Determine the [x, y] coordinate at the center of the cell enclosing the given text.  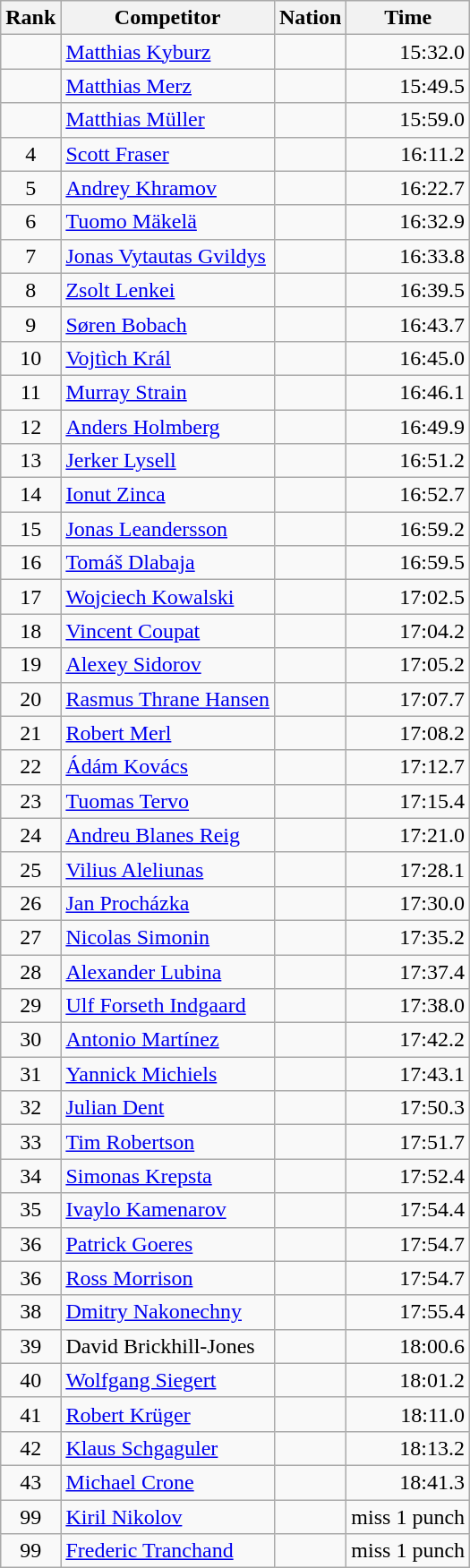
17:37.4 [408, 971]
16 [30, 563]
17:42.2 [408, 1040]
18:11.0 [408, 1414]
Julian Dent [168, 1108]
Tim Robertson [168, 1142]
17:07.7 [408, 699]
6 [30, 222]
Yannick Michiels [168, 1074]
Wolfgang Siegert [168, 1380]
Tuomo Mäkelä [168, 222]
Vilius Aleliunas [168, 869]
18 [30, 631]
Klaus Schgaguler [168, 1448]
21 [30, 733]
Jonas Leandersson [168, 529]
38 [30, 1312]
24 [30, 835]
17:12.7 [408, 767]
17:15.4 [408, 801]
17:04.2 [408, 631]
10 [30, 358]
Jonas Vytautas Gvildys [168, 256]
17:35.2 [408, 937]
16:51.2 [408, 461]
Jan Procházka [168, 903]
25 [30, 869]
28 [30, 971]
42 [30, 1448]
18:41.3 [408, 1482]
Ulf Forseth Indgaard [168, 1006]
17:28.1 [408, 869]
22 [30, 767]
27 [30, 937]
Competitor [168, 18]
26 [30, 903]
17:05.2 [408, 665]
30 [30, 1040]
Ionut Zinca [168, 495]
Jerker Lysell [168, 461]
15:59.0 [408, 120]
Vincent Coupat [168, 631]
15:32.0 [408, 52]
5 [30, 188]
16:45.0 [408, 358]
Matthias Merz [168, 86]
Patrick Goeres [168, 1244]
31 [30, 1074]
Michael Crone [168, 1482]
16:22.7 [408, 188]
16:33.8 [408, 256]
18:00.6 [408, 1346]
Dmitry Nakonechny [168, 1312]
Ádám Kovács [168, 767]
43 [30, 1482]
16:32.9 [408, 222]
17:08.2 [408, 733]
9 [30, 324]
15 [30, 529]
18:01.2 [408, 1380]
Andrey Khramov [168, 188]
16:39.5 [408, 290]
20 [30, 699]
Nicolas Simonin [168, 937]
17 [30, 597]
Frederic Tranchand [168, 1551]
16:52.7 [408, 495]
17:52.4 [408, 1176]
7 [30, 256]
15:49.5 [408, 86]
17:54.4 [408, 1210]
Ivaylo Kamenarov [168, 1210]
13 [30, 461]
11 [30, 392]
23 [30, 801]
18:13.2 [408, 1448]
Ross Morrison [168, 1278]
Rank [30, 18]
Zsolt Lenkei [168, 290]
Matthias Kyburz [168, 52]
Alexander Lubina [168, 971]
14 [30, 495]
Murray Strain [168, 392]
16:59.2 [408, 529]
Søren Bobach [168, 324]
29 [30, 1006]
17:21.0 [408, 835]
16:46.1 [408, 392]
19 [30, 665]
Alexey Sidorov [168, 665]
17:30.0 [408, 903]
Matthias Müller [168, 120]
12 [30, 427]
17:55.4 [408, 1312]
Robert Merl [168, 733]
40 [30, 1380]
16:11.2 [408, 154]
Tomáš Dlabaja [168, 563]
17:38.0 [408, 1006]
8 [30, 290]
Andreu Blanes Reig [168, 835]
Robert Krüger [168, 1414]
16:43.7 [408, 324]
17:50.3 [408, 1108]
39 [30, 1346]
Antonio Martínez [168, 1040]
Tuomas Tervo [168, 801]
33 [30, 1142]
Kiril Nikolov [168, 1517]
35 [30, 1210]
4 [30, 154]
17:02.5 [408, 597]
Anders Holmberg [168, 427]
Time [408, 18]
16:59.5 [408, 563]
Scott Fraser [168, 154]
17:43.1 [408, 1074]
16:49.9 [408, 427]
Wojciech Kowalski [168, 597]
32 [30, 1108]
41 [30, 1414]
David Brickhill-Jones [168, 1346]
34 [30, 1176]
Vojtìch Král [168, 358]
Rasmus Thrane Hansen [168, 699]
17:51.7 [408, 1142]
Simonas Krepsta [168, 1176]
Nation [310, 18]
